Return the (x, y) coordinate for the center point of the cell that contains the specified text.  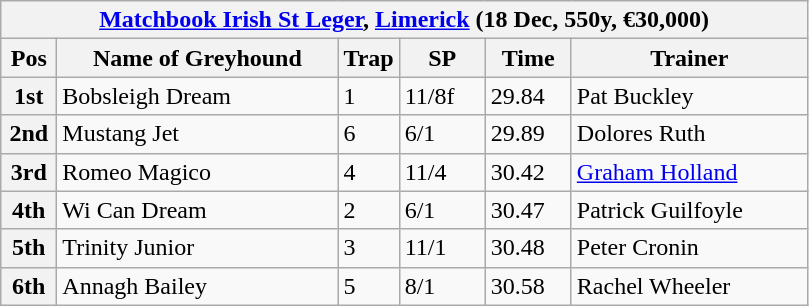
Matchbook Irish St Leger, Limerick (18 Dec, 550y, €30,000) (404, 20)
3 (368, 248)
2 (368, 210)
11/8f (442, 96)
Graham Holland (689, 172)
Trinity Junior (198, 248)
Romeo Magico (198, 172)
11/4 (442, 172)
8/1 (442, 286)
6th (29, 286)
11/1 (442, 248)
Pos (29, 58)
1 (368, 96)
Trap (368, 58)
30.58 (528, 286)
SP (442, 58)
Time (528, 58)
30.48 (528, 248)
Mustang Jet (198, 134)
5th (29, 248)
1st (29, 96)
Peter Cronin (689, 248)
30.47 (528, 210)
5 (368, 286)
4th (29, 210)
30.42 (528, 172)
29.89 (528, 134)
3rd (29, 172)
Dolores Ruth (689, 134)
29.84 (528, 96)
2nd (29, 134)
Wi Can Dream (198, 210)
6 (368, 134)
Rachel Wheeler (689, 286)
4 (368, 172)
Patrick Guilfoyle (689, 210)
Bobsleigh Dream (198, 96)
Trainer (689, 58)
Annagh Bailey (198, 286)
Pat Buckley (689, 96)
Name of Greyhound (198, 58)
